Extract the (X, Y) coordinate from the center of the cell holding the provided text.  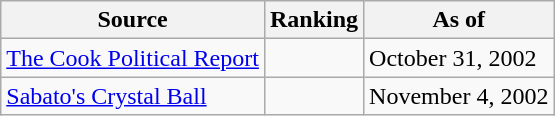
Source (133, 20)
November 4, 2002 (459, 96)
As of (459, 20)
October 31, 2002 (459, 58)
Ranking (314, 20)
The Cook Political Report (133, 58)
Sabato's Crystal Ball (133, 96)
